Determine the (X, Y) coordinate at the center of the cell enclosing the given text.  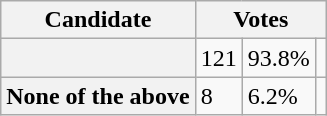
Candidate (98, 20)
Votes (260, 20)
6.2% (278, 96)
None of the above (98, 96)
8 (218, 96)
121 (218, 58)
93.8% (278, 58)
